Determine the [X, Y] coordinate at the center of the cell enclosing the given text.  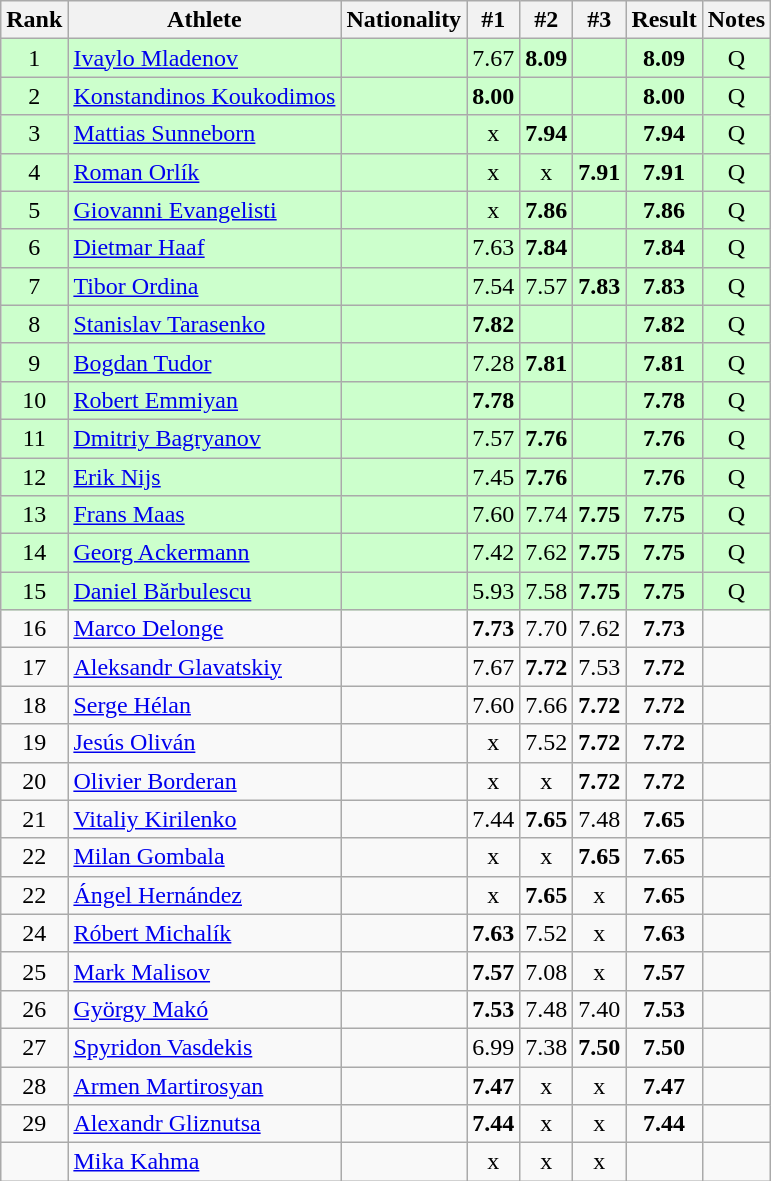
7.28 [494, 362]
5.93 [494, 591]
7.74 [546, 515]
Róbert Michalík [204, 933]
#2 [546, 20]
7.66 [546, 705]
Konstandinos Koukodimos [204, 96]
Marco Delonge [204, 629]
Ivaylo Mladenov [204, 58]
7.38 [546, 1047]
28 [34, 1085]
Dietmar Haaf [204, 248]
20 [34, 781]
10 [34, 400]
1 [34, 58]
2 [34, 96]
19 [34, 743]
György Makó [204, 1009]
7 [34, 286]
Erik Nijs [204, 477]
Milan Gombala [204, 857]
Daniel Bărbulescu [204, 591]
8 [34, 324]
6 [34, 248]
15 [34, 591]
Aleksandr Glavatskiy [204, 667]
Rank [34, 20]
Armen Martirosyan [204, 1085]
21 [34, 819]
Result [664, 20]
Mika Kahma [204, 1162]
27 [34, 1047]
#1 [494, 20]
#3 [600, 20]
18 [34, 705]
7.42 [494, 553]
Georg Ackermann [204, 553]
7.58 [546, 591]
6.99 [494, 1047]
Nationality [404, 20]
17 [34, 667]
7.45 [494, 477]
Mark Malisov [204, 971]
7.40 [600, 1009]
Frans Maas [204, 515]
13 [34, 515]
14 [34, 553]
7.70 [546, 629]
Ángel Hernández [204, 895]
Tibor Ordina [204, 286]
16 [34, 629]
Giovanni Evangelisti [204, 210]
Alexandr Gliznutsa [204, 1124]
24 [34, 933]
11 [34, 438]
5 [34, 210]
Notes [736, 20]
4 [34, 172]
Robert Emmiyan [204, 400]
Athlete [204, 20]
7.08 [546, 971]
9 [34, 362]
Bogdan Tudor [204, 362]
Vitaliy Kirilenko [204, 819]
Jesús Oliván [204, 743]
12 [34, 477]
Spyridon Vasdekis [204, 1047]
25 [34, 971]
Stanislav Tarasenko [204, 324]
Serge Hélan [204, 705]
Roman Orlík [204, 172]
7.54 [494, 286]
3 [34, 134]
Mattias Sunneborn [204, 134]
26 [34, 1009]
Dmitriy Bagryanov [204, 438]
Olivier Borderan [204, 781]
29 [34, 1124]
